Output the [x, y] coordinate of the center of the cell containing the given text.  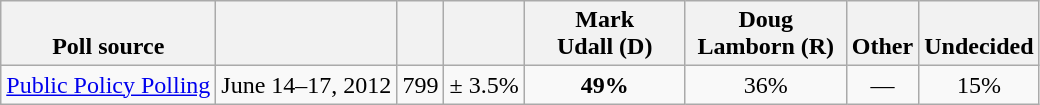
799 [420, 85]
36% [766, 85]
Poll source [108, 34]
Public Policy Polling [108, 85]
± 3.5% [484, 85]
MarkUdall (D) [604, 34]
15% [979, 85]
Undecided [979, 34]
June 14–17, 2012 [306, 85]
49% [604, 85]
Other [882, 34]
DougLamborn (R) [766, 34]
— [882, 85]
